Scan for the cell matching the given text and deliver its [x, y] coordinate at center. 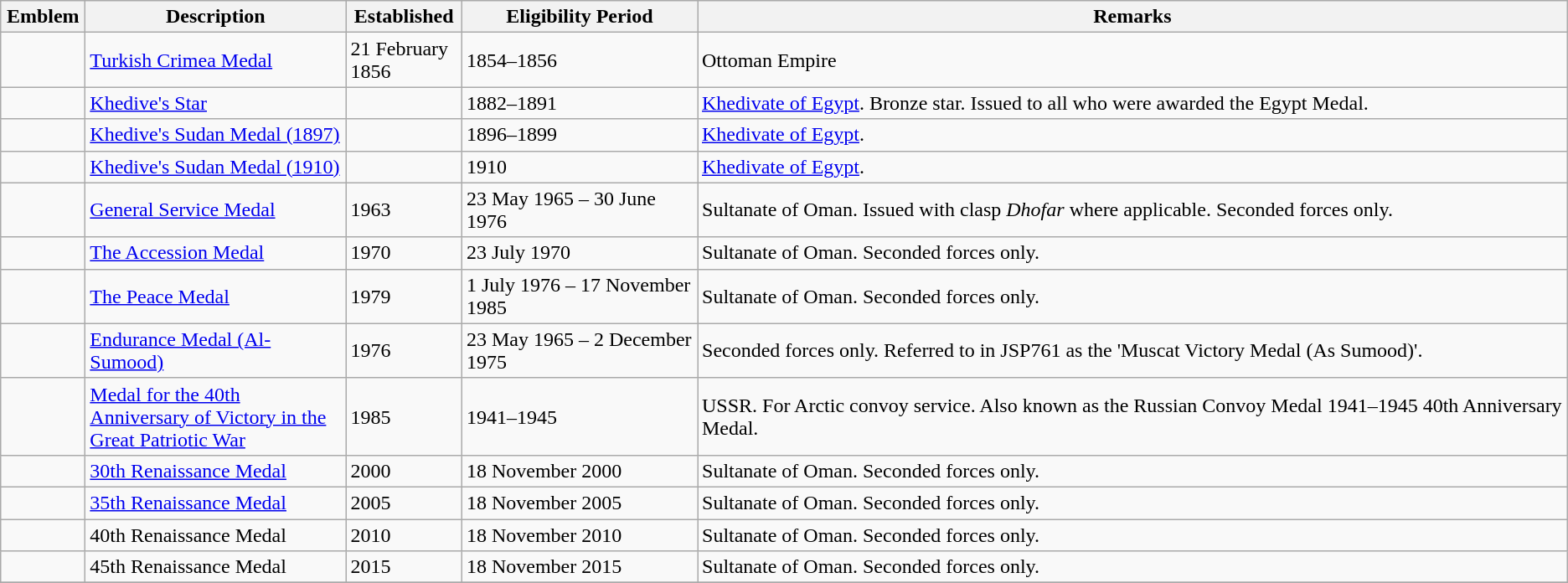
The Accession Medal [216, 253]
Emblem [44, 17]
Medal for the 40th Anniversary of Victory in the Great Patriotic War [216, 416]
40th Renaissance Medal [216, 535]
General Service Medal [216, 209]
23 May 1965 – 2 December 1975 [580, 350]
1910 [580, 167]
Khedive's Star [216, 103]
18 November 2005 [580, 503]
Seconded forces only. Referred to in JSP761 as the 'Muscat Victory Medal (As Sumood)'. [1132, 350]
2005 [404, 503]
Turkish Crimea Medal [216, 60]
2015 [404, 567]
21 February 1856 [404, 60]
23 July 1970 [580, 253]
Eligibility Period [580, 17]
1 July 1976 – 17 November 1985 [580, 297]
18 November 2010 [580, 535]
45th Renaissance Medal [216, 567]
2000 [404, 471]
Khedivate of Egypt. Bronze star. Issued to all who were awarded the Egypt Medal. [1132, 103]
35th Renaissance Medal [216, 503]
18 November 2015 [580, 567]
Endurance Medal (Al-Sumood) [216, 350]
1963 [404, 209]
Description [216, 17]
Ottoman Empire [1132, 60]
1896–1899 [580, 135]
1854–1856 [580, 60]
1941–1945 [580, 416]
Khedive's Sudan Medal (1897) [216, 135]
1979 [404, 297]
1985 [404, 416]
2010 [404, 535]
Sultanate of Oman. Issued with clasp Dhofar where applicable. Seconded forces only. [1132, 209]
18 November 2000 [580, 471]
23 May 1965 – 30 June 1976 [580, 209]
Remarks [1132, 17]
Khedive's Sudan Medal (1910) [216, 167]
1976 [404, 350]
1970 [404, 253]
1882–1891 [580, 103]
Established [404, 17]
The Peace Medal [216, 297]
30th Renaissance Medal [216, 471]
USSR. For Arctic convoy service. Also known as the Russian Convoy Medal 1941–1945 40th Anniversary Medal. [1132, 416]
